For the text-containing cell, return its midpoint in (X, Y) coordinate format. 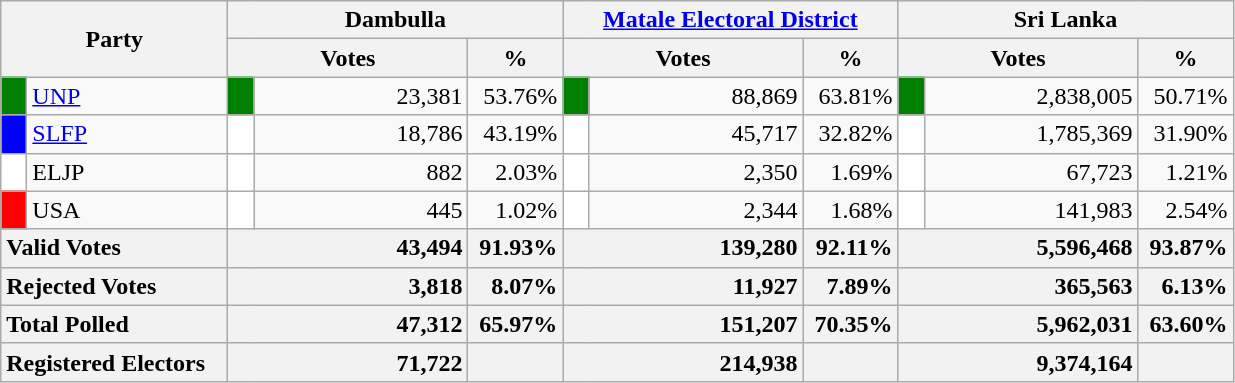
92.11% (850, 248)
214,938 (683, 362)
5,596,468 (1018, 248)
365,563 (1018, 286)
53.76% (516, 96)
18,786 (361, 134)
1.68% (850, 210)
65.97% (516, 324)
32.82% (850, 134)
43,494 (348, 248)
Sri Lanka (1066, 20)
6.13% (1186, 286)
Matale Electoral District (730, 20)
91.93% (516, 248)
2.54% (1186, 210)
11,927 (683, 286)
1.02% (516, 210)
445 (361, 210)
47,312 (348, 324)
ELJP (128, 172)
50.71% (1186, 96)
Rejected Votes (114, 286)
1.21% (1186, 172)
Party (114, 39)
Total Polled (114, 324)
2,350 (696, 172)
Registered Electors (114, 362)
67,723 (1031, 172)
151,207 (683, 324)
43.19% (516, 134)
63.60% (1186, 324)
SLFP (128, 134)
Dambulla (396, 20)
70.35% (850, 324)
8.07% (516, 286)
1,785,369 (1031, 134)
139,280 (683, 248)
9,374,164 (1018, 362)
882 (361, 172)
31.90% (1186, 134)
Valid Votes (114, 248)
2.03% (516, 172)
2,344 (696, 210)
71,722 (348, 362)
23,381 (361, 96)
3,818 (348, 286)
2,838,005 (1031, 96)
7.89% (850, 286)
1.69% (850, 172)
141,983 (1031, 210)
88,869 (696, 96)
5,962,031 (1018, 324)
93.87% (1186, 248)
USA (128, 210)
UNP (128, 96)
45,717 (696, 134)
63.81% (850, 96)
